Return the [x, y] coordinate for the center point of the cell that contains the specified text.  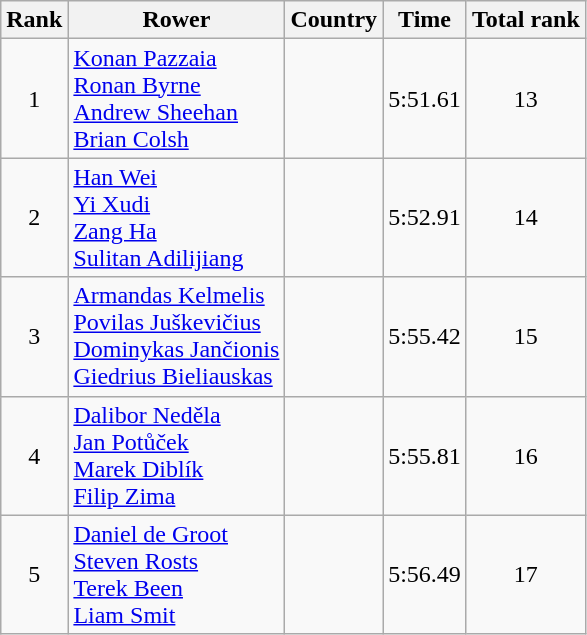
5:56.49 [425, 574]
5:55.81 [425, 456]
1 [34, 98]
Konan PazzaiaRonan ByrneAndrew SheehanBrian Colsh [176, 98]
Han WeiYi XudiZang HaSulitan Adilijiang [176, 218]
5:55.42 [425, 336]
Armandas KelmelisPovilas JuškevičiusDominykas JančionisGiedrius Bieliauskas [176, 336]
13 [526, 98]
Total rank [526, 20]
Country [334, 20]
16 [526, 456]
Daniel de GrootSteven RostsTerek BeenLiam Smit [176, 574]
14 [526, 218]
5 [34, 574]
Rank [34, 20]
4 [34, 456]
5:52.91 [425, 218]
2 [34, 218]
3 [34, 336]
Dalibor NedělaJan PotůčekMarek DiblíkFilip Zima [176, 456]
5:51.61 [425, 98]
15 [526, 336]
Time [425, 20]
17 [526, 574]
Rower [176, 20]
